Return (x, y) of the center of cell containing provided text 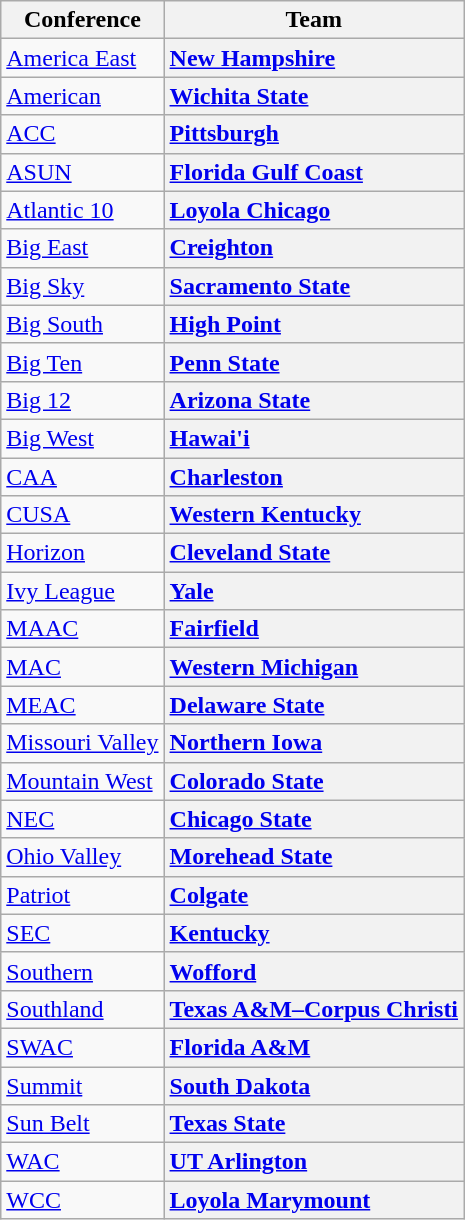
Missouri Valley (82, 743)
Florida A&M (314, 1047)
Wichita State (314, 96)
Big South (82, 324)
Chicago State (314, 819)
WAC (82, 1162)
CUSA (82, 515)
Fairfield (314, 629)
Big Ten (82, 362)
Team (314, 20)
Western Kentucky (314, 515)
Sun Belt (82, 1124)
New Hampshire (314, 58)
Conference (82, 20)
Big 12 (82, 400)
Patriot (82, 895)
Colgate (314, 895)
Kentucky (314, 933)
Mountain West (82, 781)
MAC (82, 667)
America East (82, 58)
Charleston (314, 477)
Cleveland State (314, 553)
Ivy League (82, 591)
Creighton (314, 248)
Big West (82, 438)
NEC (82, 819)
Southern (82, 971)
Pittsburgh (314, 134)
Texas A&M–Corpus Christi (314, 1009)
Horizon (82, 553)
Sacramento State (314, 286)
Big East (82, 248)
South Dakota (314, 1085)
Big Sky (82, 286)
WCC (82, 1200)
Wofford (314, 971)
MAAC (82, 629)
High Point (314, 324)
Yale (314, 591)
Texas State (314, 1124)
Atlantic 10 (82, 210)
Hawai'i (314, 438)
MEAC (82, 705)
SWAC (82, 1047)
Delaware State (314, 705)
Florida Gulf Coast (314, 172)
SEC (82, 933)
ASUN (82, 172)
Western Michigan (314, 667)
Northern Iowa (314, 743)
Colorado State (314, 781)
American (82, 96)
Loyola Marymount (314, 1200)
Arizona State (314, 400)
Southland (82, 1009)
UT Arlington (314, 1162)
ACC (82, 134)
Morehead State (314, 857)
Summit (82, 1085)
Ohio Valley (82, 857)
Penn State (314, 362)
CAA (82, 477)
Loyola Chicago (314, 210)
